Determine the [X, Y] coordinate at the center of the cell enclosing the given text.  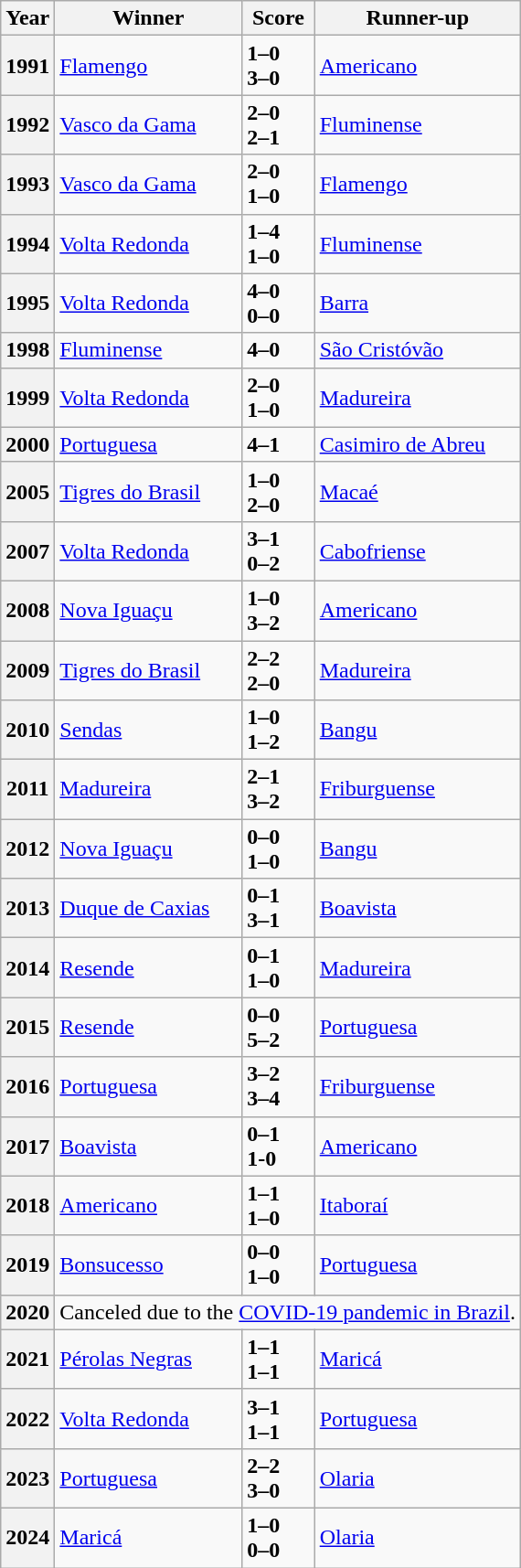
2000 [27, 444]
São Cristóvão [417, 350]
1–41–0 [279, 243]
2019 [27, 1265]
Sendas [148, 730]
Winner [148, 18]
1994 [27, 243]
2009 [27, 669]
4–1 [279, 444]
2020 [27, 1312]
1–03–2 [279, 611]
2–13–2 [279, 790]
3–10–2 [279, 550]
Casimiro de Abreu [417, 444]
2023 [27, 1477]
1–01–2 [279, 730]
1995 [27, 304]
Itaboraí [417, 1205]
2–22–0 [279, 669]
0–13–1 [279, 909]
2017 [27, 1147]
1–00–0 [279, 1538]
Macaé [417, 492]
Barra [417, 304]
2011 [27, 790]
1–03–0 [279, 66]
3–11–1 [279, 1419]
4–0 [279, 350]
Duque de Caxias [148, 909]
Bonsucesso [148, 1265]
2018 [27, 1205]
1993 [27, 185]
1–11–0 [279, 1205]
2016 [27, 1086]
0–05–2 [279, 1028]
Runner-up [417, 18]
2–02–1 [279, 124]
1–11–1 [279, 1359]
1992 [27, 124]
Year [27, 18]
2015 [27, 1028]
1–02–0 [279, 492]
2–23–0 [279, 1477]
0–11-0 [279, 1147]
Canceled due to the COVID-19 pandemic in Brazil. [288, 1312]
2012 [27, 848]
2010 [27, 730]
2005 [27, 492]
Score [279, 18]
2014 [27, 967]
2013 [27, 909]
1999 [27, 397]
1998 [27, 350]
3–23–4 [279, 1086]
2022 [27, 1419]
1991 [27, 66]
2024 [27, 1538]
0–11–0 [279, 967]
Cabofriense [417, 550]
2007 [27, 550]
4–00–0 [279, 304]
2008 [27, 611]
2021 [27, 1359]
Pérolas Negras [148, 1359]
